Determine the (x, y) coordinate at the center of the cell enclosing the given text.  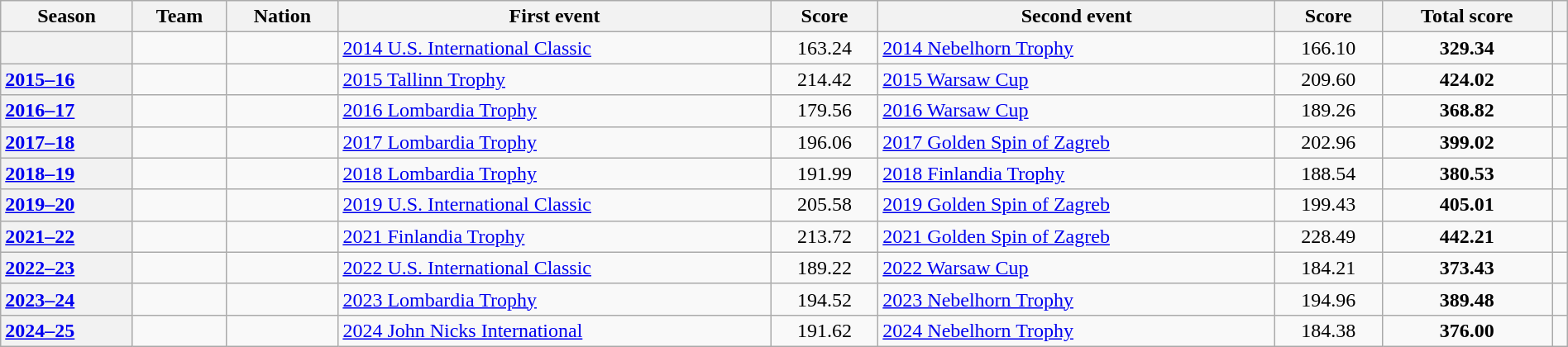
373.43 (1467, 268)
191.99 (824, 173)
2021 Golden Spin of Zagreb (1077, 236)
189.26 (1328, 111)
184.38 (1328, 330)
2022 Warsaw Cup (1077, 268)
2021–22 (67, 236)
196.06 (824, 142)
194.52 (824, 299)
442.21 (1467, 236)
2016 Lombardia Trophy (555, 111)
405.01 (1467, 205)
Season (67, 17)
2018 Lombardia Trophy (555, 173)
Nation (283, 17)
199.43 (1328, 205)
2015 Tallinn Trophy (555, 79)
228.49 (1328, 236)
389.48 (1467, 299)
202.96 (1328, 142)
2022 U.S. International Classic (555, 268)
2016 Warsaw Cup (1077, 111)
179.56 (824, 111)
2021 Finlandia Trophy (555, 236)
2017 Lombardia Trophy (555, 142)
214.42 (824, 79)
2024 John Nicks International (555, 330)
Total score (1467, 17)
2017 Golden Spin of Zagreb (1077, 142)
First event (555, 17)
376.00 (1467, 330)
380.53 (1467, 173)
2019 U.S. International Classic (555, 205)
188.54 (1328, 173)
2023–24 (67, 299)
2018–19 (67, 173)
2023 Lombardia Trophy (555, 299)
424.02 (1467, 79)
368.82 (1467, 111)
2014 Nebelhorn Trophy (1077, 48)
205.58 (824, 205)
399.02 (1467, 142)
2016–17 (67, 111)
329.34 (1467, 48)
2022–23 (67, 268)
163.24 (824, 48)
2019 Golden Spin of Zagreb (1077, 205)
213.72 (824, 236)
166.10 (1328, 48)
2017–18 (67, 142)
2023 Nebelhorn Trophy (1077, 299)
191.62 (824, 330)
194.96 (1328, 299)
2014 U.S. International Classic (555, 48)
Second event (1077, 17)
2024–25 (67, 330)
209.60 (1328, 79)
189.22 (824, 268)
184.21 (1328, 268)
2015 Warsaw Cup (1077, 79)
2018 Finlandia Trophy (1077, 173)
Team (179, 17)
2019–20 (67, 205)
2015–16 (67, 79)
2024 Nebelhorn Trophy (1077, 330)
